Identify which cell holds the provided text, then report its (X, Y) central coordinate. 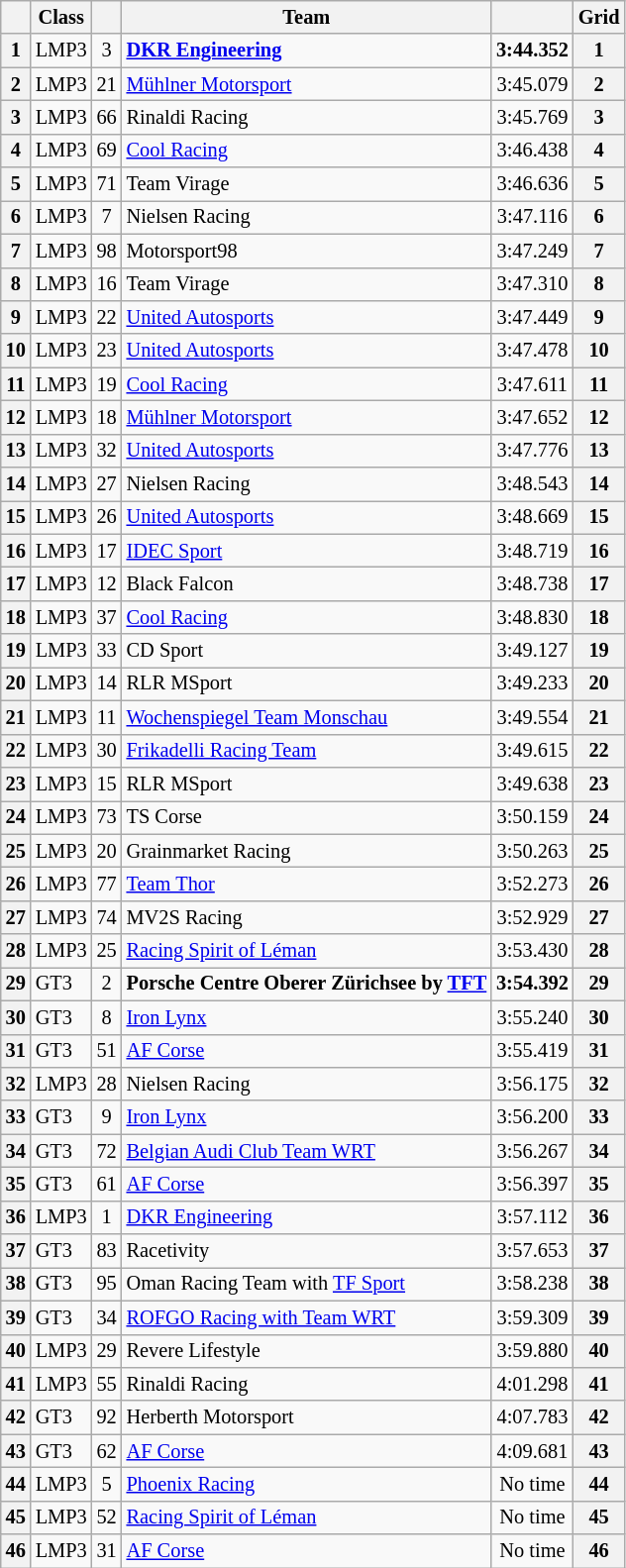
3:47.776 (533, 451)
3:55.240 (533, 1017)
3:47.478 (533, 351)
92 (107, 1417)
77 (107, 884)
3:57.112 (533, 1217)
3:47.310 (533, 284)
3:47.652 (533, 417)
3:45.079 (533, 84)
Frikadelli Racing Team (307, 751)
3:49.554 (533, 717)
Phoenix Racing (307, 1484)
72 (107, 1151)
51 (107, 1051)
3:48.738 (533, 583)
3:58.238 (533, 1284)
74 (107, 917)
Racetivity (307, 1251)
Grid (599, 17)
62 (107, 1451)
3:45.769 (533, 117)
3:47.116 (533, 217)
Oman Racing Team with TF Sport (307, 1284)
Herberth Motorsport (307, 1417)
3:46.438 (533, 151)
3:59.880 (533, 1351)
MV2S Racing (307, 917)
Team (307, 17)
3:48.719 (533, 551)
73 (107, 817)
3:56.200 (533, 1117)
Motorsport98 (307, 251)
3:57.653 (533, 1251)
3:44.352 (533, 51)
Belgian Audi Club Team WRT (307, 1151)
4:09.681 (533, 1451)
3:49.127 (533, 651)
IDEC Sport (307, 551)
66 (107, 117)
3:50.263 (533, 851)
3:49.233 (533, 683)
83 (107, 1251)
3:56.397 (533, 1184)
TS Corse (307, 817)
Black Falcon (307, 583)
3:48.669 (533, 517)
3:52.273 (533, 884)
3:55.419 (533, 1051)
4:01.298 (533, 1384)
3:52.929 (533, 917)
3:56.267 (533, 1151)
ROFGO Racing with Team WRT (307, 1317)
3:54.392 (533, 984)
52 (107, 1517)
3:49.615 (533, 751)
Class (61, 17)
3:47.611 (533, 384)
3:50.159 (533, 817)
55 (107, 1384)
Revere Lifestyle (307, 1351)
3:56.175 (533, 1084)
3:49.638 (533, 784)
Team Thor (307, 884)
3:47.249 (533, 251)
4:07.783 (533, 1417)
3:48.830 (533, 617)
3:59.309 (533, 1317)
3:47.449 (533, 317)
61 (107, 1184)
Porsche Centre Oberer Zürichsee by TFT (307, 984)
69 (107, 151)
98 (107, 251)
Grainmarket Racing (307, 851)
95 (107, 1284)
3:46.636 (533, 184)
71 (107, 184)
Wochenspiegel Team Monschau (307, 717)
3:48.543 (533, 484)
3:53.430 (533, 951)
CD Sport (307, 651)
